Scan for the cell matching the given text and deliver its [X, Y] coordinate at center. 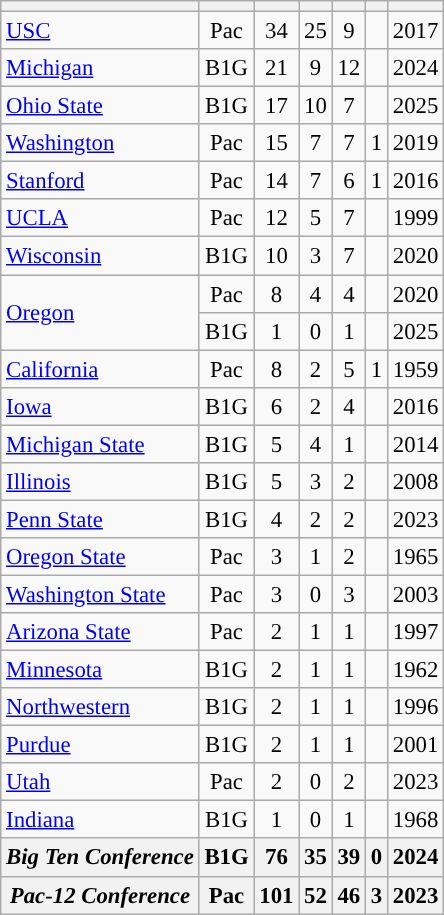
Arizona State [100, 632]
14 [276, 181]
Indiana [100, 820]
101 [276, 895]
USC [100, 31]
2019 [415, 143]
15 [276, 143]
1996 [415, 707]
2014 [415, 444]
2008 [415, 482]
1999 [415, 219]
Michigan State [100, 444]
Big Ten Conference [100, 858]
2017 [415, 31]
39 [348, 858]
2003 [415, 594]
Oregon [100, 312]
46 [348, 895]
76 [276, 858]
Northwestern [100, 707]
1962 [415, 670]
California [100, 369]
17 [276, 106]
Pac-12 Conference [100, 895]
1997 [415, 632]
Minnesota [100, 670]
Purdue [100, 745]
Stanford [100, 181]
Michigan [100, 68]
UCLA [100, 219]
Iowa [100, 406]
Illinois [100, 482]
2001 [415, 745]
1965 [415, 557]
34 [276, 31]
Utah [100, 782]
Penn State [100, 519]
Ohio State [100, 106]
1959 [415, 369]
1968 [415, 820]
Wisconsin [100, 256]
Washington [100, 143]
21 [276, 68]
Washington State [100, 594]
35 [316, 858]
25 [316, 31]
Oregon State [100, 557]
52 [316, 895]
